Provide the [X, Y] coordinate of the cell's center where the given text is located.  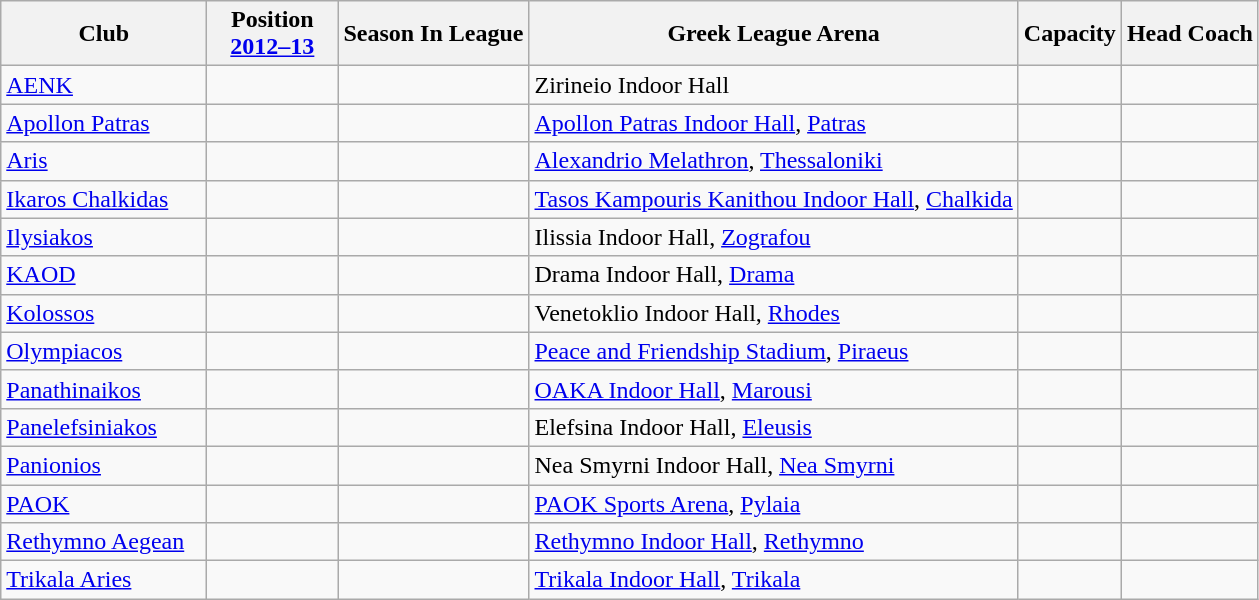
Apollon Patras Indoor Hall, Patras [774, 123]
Venetoklio Indoor Hall, Rhodes [774, 313]
Club [104, 34]
Season In League [434, 34]
Nea Smyrni Indoor Hall, Nea Smyrni [774, 465]
Tasos Kampouris Kanithou Indoor Hall, Chalkida [774, 199]
Olympiacos [104, 351]
Trikala Indoor Hall, Trikala [774, 580]
Trikala Aries [104, 580]
KAOD [104, 275]
Drama Indoor Hall, Drama [774, 275]
Alexandrio Melathron, Thessaloniki [774, 161]
Position2012–13 [272, 34]
Panelefsiniakos [104, 427]
Ikaros Chalkidas [104, 199]
AENK [104, 85]
Rethymno Aegean [104, 542]
PAOK Sports Arena, Pylaia [774, 503]
Zirineio Indoor Hall [774, 85]
PAOK [104, 503]
Panionios [104, 465]
Ilissia Indoor Hall, Zografou [774, 237]
Panathinaikos [104, 389]
Capacity [1070, 34]
Elefsina Indoor Hall, Eleusis [774, 427]
Ilysiakos [104, 237]
Greek League Arena [774, 34]
Kolossos [104, 313]
Peace and Friendship Stadium, Piraeus [774, 351]
Rethymno Indoor Hall, Rethymno [774, 542]
Apollon Patras [104, 123]
OAKA Indoor Hall, Marousi [774, 389]
Head Coach [1190, 34]
Aris [104, 161]
